Detect which cell encompasses the target text, then output its [x, y] center coordinate. 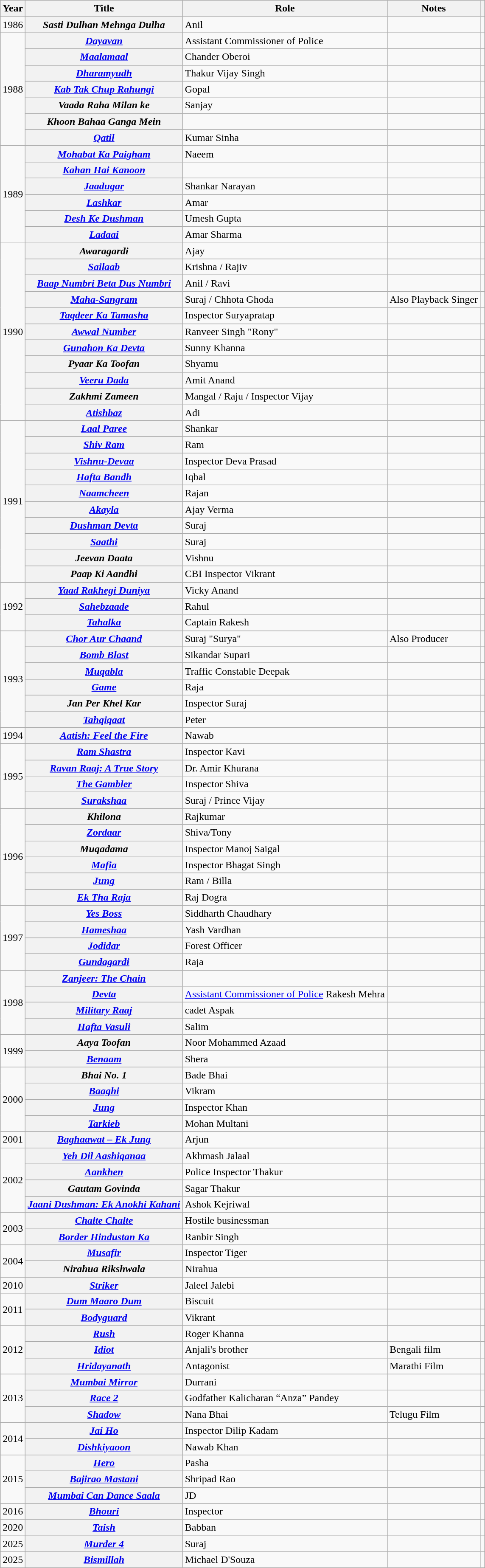
Sagar Thakur [285, 1188]
Assistant Commissioner of Police [285, 41]
Dr. Amir Khurana [285, 768]
Zakhmi Zameen [104, 396]
Vicky Anand [285, 590]
Tahqiqaat [104, 720]
Mohabat Ka Paigham [104, 154]
Michael D'Souza [285, 1560]
Ladaai [104, 235]
Salim [285, 1027]
Nirahua Rikshwala [104, 1269]
Vishnu-Devaa [104, 461]
Godfather Kalicharan “Anza” Pandey [285, 1398]
Kahan Hai Kanoon [104, 170]
Bajirao Mastani [104, 1479]
Ravan Raaj: A True Story [104, 768]
2011 [13, 1309]
Idiot [104, 1350]
Kab Tak Chup Rahungi [104, 89]
Border Hindustan Ka [104, 1237]
Shera [285, 1059]
Dum Maaro Dum [104, 1301]
Baap Numbri Beta Dus Numbri [104, 283]
1998 [13, 1002]
Maalamaal [104, 57]
Veeru Dada [104, 380]
Akayla [104, 510]
1986 [13, 25]
Murder 4 [104, 1544]
Desh Ke Dushman [104, 219]
Gopal [285, 89]
Gunahon Ka Devta [104, 348]
Musafir [104, 1253]
Qatil [104, 138]
1991 [13, 501]
Yash Vardhan [285, 929]
Mangal / Raju / Inspector Vijay [285, 396]
Aankhen [104, 1172]
Siddharth Chaudhary [285, 913]
Taqdeer Ka Tamasha [104, 315]
Mumbai Mirror [104, 1382]
1994 [13, 736]
Bismillah [104, 1560]
1997 [13, 937]
Saathi [104, 542]
Yaad Rakhegi Duniya [104, 590]
Roger Khanna [285, 1334]
Bade Bhai [285, 1075]
Inspector Khan [285, 1107]
Assistant Commissioner of Police Rakesh Mehra [285, 994]
Ashok Kejriwal [285, 1204]
2015 [13, 1479]
Police Inspector Thakur [285, 1172]
Inspector Tiger [285, 1253]
2012 [13, 1350]
Aatish: Feel the Fire [104, 736]
Raj Dogra [285, 897]
Bengali film [434, 1350]
Muqadama [104, 849]
Baaghi [104, 1091]
2000 [13, 1099]
Inspector Shiva [285, 784]
Hero [104, 1463]
Inspector Manoj Saigal [285, 849]
1999 [13, 1051]
1993 [13, 679]
Forest Officer [285, 946]
Biscuit [285, 1301]
Atishbaz [104, 412]
Nirahua [285, 1269]
Akhmash Jalaal [285, 1156]
Baghaawat – Ek Jung [104, 1140]
The Gambler [104, 784]
Pyaar Ka Toofan [104, 364]
Mohan Multani [285, 1123]
Naeem [285, 154]
Dayavan [104, 41]
Sasti Dulhan Mehnga Dulha [104, 25]
Noor Mohammed Azaad [285, 1043]
Ranbir Singh [285, 1237]
Dharamyudh [104, 73]
Role [285, 8]
Durrani [285, 1382]
Sanjay [285, 105]
Sikandar Supari [285, 655]
Arjun [285, 1140]
Kumar Sinha [285, 138]
Antagonist [285, 1366]
Chor Aur Chaand [104, 639]
Year [13, 8]
Dushman Devta [104, 526]
Shadow [104, 1414]
Inspector Suryapratap [285, 315]
Suraj / Prince Vijay [285, 800]
Jodidar [104, 946]
Umesh Gupta [285, 219]
Bhai No. 1 [104, 1075]
Shyamu [285, 364]
Ek Tha Raja [104, 897]
2013 [13, 1398]
Sahebzaade [104, 606]
Ajay [285, 251]
1989 [13, 194]
Anil / Ravi [285, 283]
1996 [13, 857]
Peter [285, 720]
Yes Boss [104, 913]
Inspector Deva Prasad [285, 461]
Paap Ki Aandhi [104, 574]
Naamcheen [104, 493]
Zordaar [104, 833]
Ram Shastra [104, 752]
Anjali's brother [285, 1350]
Bomb Blast [104, 655]
Rush [104, 1334]
Inspector Kavi [285, 752]
2004 [13, 1261]
Anil [285, 25]
Inspector [285, 1512]
Surakshaa [104, 800]
Also Playback Singer [434, 299]
Lashkar [104, 203]
Mumbai Can Dance Saala [104, 1495]
Babban [285, 1528]
Pasha [285, 1463]
Jaani Dushman: Ek Anokhi Kahani [104, 1204]
Shripad Rao [285, 1479]
Vishnu [285, 558]
Rajkumar [285, 816]
Title [104, 8]
Khilona [104, 816]
Also Producer [434, 639]
2020 [13, 1528]
Nawab Khan [285, 1447]
Mafia [104, 865]
Sailaab [104, 267]
Taish [104, 1528]
Ram [285, 445]
Military Raaj [104, 1011]
1990 [13, 332]
2001 [13, 1140]
Hridayanath [104, 1366]
Muqabla [104, 671]
Vikrant [285, 1317]
Chander Oberoi [285, 57]
Gundagardi [104, 962]
Laal Paree [104, 428]
2010 [13, 1285]
Awwal Number [104, 332]
Captain Rakesh [285, 622]
Ajay Verma [285, 510]
Nawab [285, 736]
Traffic Constable Deepak [285, 671]
Yeh Dil Aashiqanaa [104, 1156]
Bhouri [104, 1512]
Telugu Film [434, 1414]
Awaragardi [104, 251]
1995 [13, 776]
Chalte Chalte [104, 1220]
2002 [13, 1180]
Aaya Toofan [104, 1043]
2014 [13, 1439]
Devta [104, 994]
Suraj / Chhota Ghoda [285, 299]
Race 2 [104, 1398]
Zanjeer: The Chain [104, 978]
Sunny Khanna [285, 348]
Krishna / Rajiv [285, 267]
Thakur Vijay Singh [285, 73]
Iqbal [285, 477]
Rajan [285, 493]
Dishkiyaoon [104, 1447]
Notes [434, 8]
Tarkieb [104, 1123]
Hameshaa [104, 929]
Jan Per Khel Kar [104, 703]
Benaam [104, 1059]
Shiv Ram [104, 445]
Ranveer Singh "Rony" [285, 332]
Striker [104, 1285]
Vikram [285, 1091]
Hostile businessman [285, 1220]
1992 [13, 606]
Hafta Vasuli [104, 1027]
Amar Sharma [285, 235]
CBI Inspector Vikrant [285, 574]
Tahalka [104, 622]
Jaleel Jalebi [285, 1285]
Gautam Govinda [104, 1188]
Shiva/Tony [285, 833]
Amit Anand [285, 380]
Hafta Bandh [104, 477]
Maha-Sangram [104, 299]
Suraj "Surya" [285, 639]
Rahul [285, 606]
Nana Bhai [285, 1414]
cadet Aspak [285, 1011]
Khoon Bahaa Ganga Mein [104, 121]
Inspector Dilip Kadam [285, 1430]
Inspector Suraj [285, 703]
2016 [13, 1512]
1988 [13, 89]
JD [285, 1495]
Shankar [285, 428]
Inspector Bhagat Singh [285, 865]
Bodyguard [104, 1317]
2003 [13, 1228]
Game [104, 687]
Marathi Film [434, 1366]
Jeevan Daata [104, 558]
Adi [285, 412]
Vaada Raha Milan ke [104, 105]
Jaadugar [104, 186]
Jai Ho [104, 1430]
Ram / Billa [285, 881]
Amar [285, 203]
Shankar Narayan [285, 186]
